Return the (x, y) coordinate for the center point of the cell that contains the specified text.  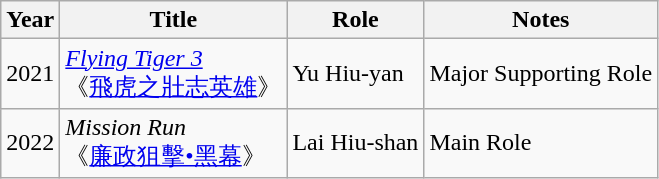
Flying Tiger 3《飛虎之壯志英雄》 (174, 74)
Lai Hiu-shan (356, 143)
Yu Hiu-yan (356, 74)
Main Role (541, 143)
Notes (541, 20)
Role (356, 20)
2022 (30, 143)
2021 (30, 74)
Year (30, 20)
Title (174, 20)
Mission Run《廉政狙擊•黑幕》 (174, 143)
Major Supporting Role (541, 74)
